Find where the given text appears and provide that cell's center as (x, y) coordinate. 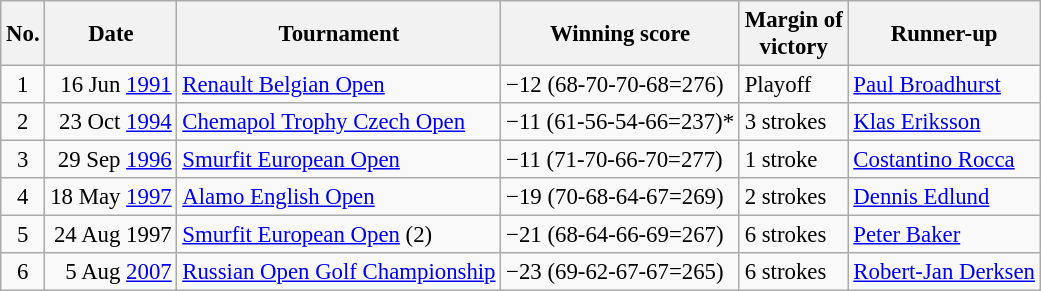
Tournament (339, 34)
Costantino Rocca (944, 160)
5 (23, 235)
Runner-up (944, 34)
No. (23, 34)
Chemapol Trophy Czech Open (339, 122)
6 strokes (794, 235)
Winning score (620, 34)
2 (23, 122)
Smurfit European Open (2) (339, 235)
Renault Belgian Open (339, 85)
−21 (68-64-66-69=267) (620, 235)
Alamo English Open (339, 197)
−11 (71-70-66-70=277) (620, 160)
Paul Broadhurst (944, 85)
−19 (70-68-64-67=269) (620, 197)
2 strokes (794, 197)
3 strokes (794, 122)
Klas Eriksson (944, 122)
Date (111, 34)
1 (23, 85)
18 May 1997 (111, 197)
3 (23, 160)
16 Jun 1991 (111, 85)
−12 (68-70-70-68=276) (620, 85)
Margin ofvictory (794, 34)
Smurfit European Open (339, 160)
23 Oct 1994 (111, 122)
24 Aug 1997 (111, 235)
−11 (61-56-54-66=237)* (620, 122)
1 stroke (794, 160)
4 (23, 197)
Peter Baker (944, 235)
Dennis Edlund (944, 197)
Playoff (794, 85)
29 Sep 1996 (111, 160)
